Capture the cell that displays the provided text and extract its [x, y] central coordinate. 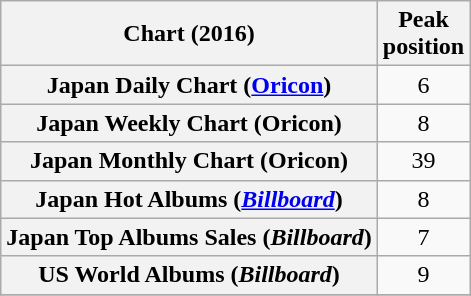
Japan Hot Albums (Billboard) [190, 199]
Japan Weekly Chart (Oricon) [190, 123]
Japan Daily Chart (Oricon) [190, 85]
7 [423, 237]
9 [423, 275]
39 [423, 161]
6 [423, 85]
US World Albums (Billboard) [190, 275]
Chart (2016) [190, 34]
Japan Top Albums Sales (Billboard) [190, 237]
Peakposition [423, 34]
Japan Monthly Chart (Oricon) [190, 161]
